From the cell containing the given text, extract its center point as [X, Y] coordinate. 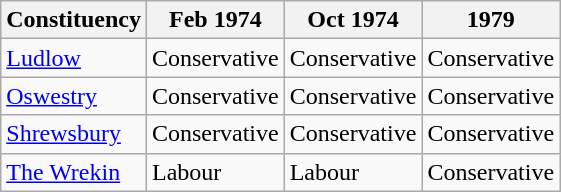
Oct 1974 [353, 20]
Feb 1974 [215, 20]
Shrewsbury [74, 134]
Oswestry [74, 96]
1979 [491, 20]
Constituency [74, 20]
The Wrekin [74, 172]
Ludlow [74, 58]
